Pinpoint the cell where the given text exists, returning its [X, Y] midpoint coordinate. 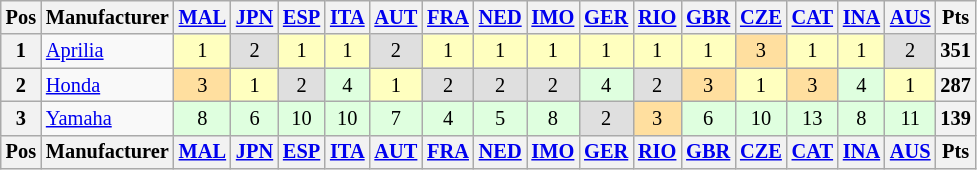
7 [396, 118]
287 [955, 85]
5 [500, 118]
Yamaha [108, 118]
351 [955, 51]
139 [955, 118]
11 [910, 118]
13 [812, 118]
Aprilia [108, 51]
Honda [108, 85]
